Locate the cell with the specified text and output its (X, Y) center coordinate. 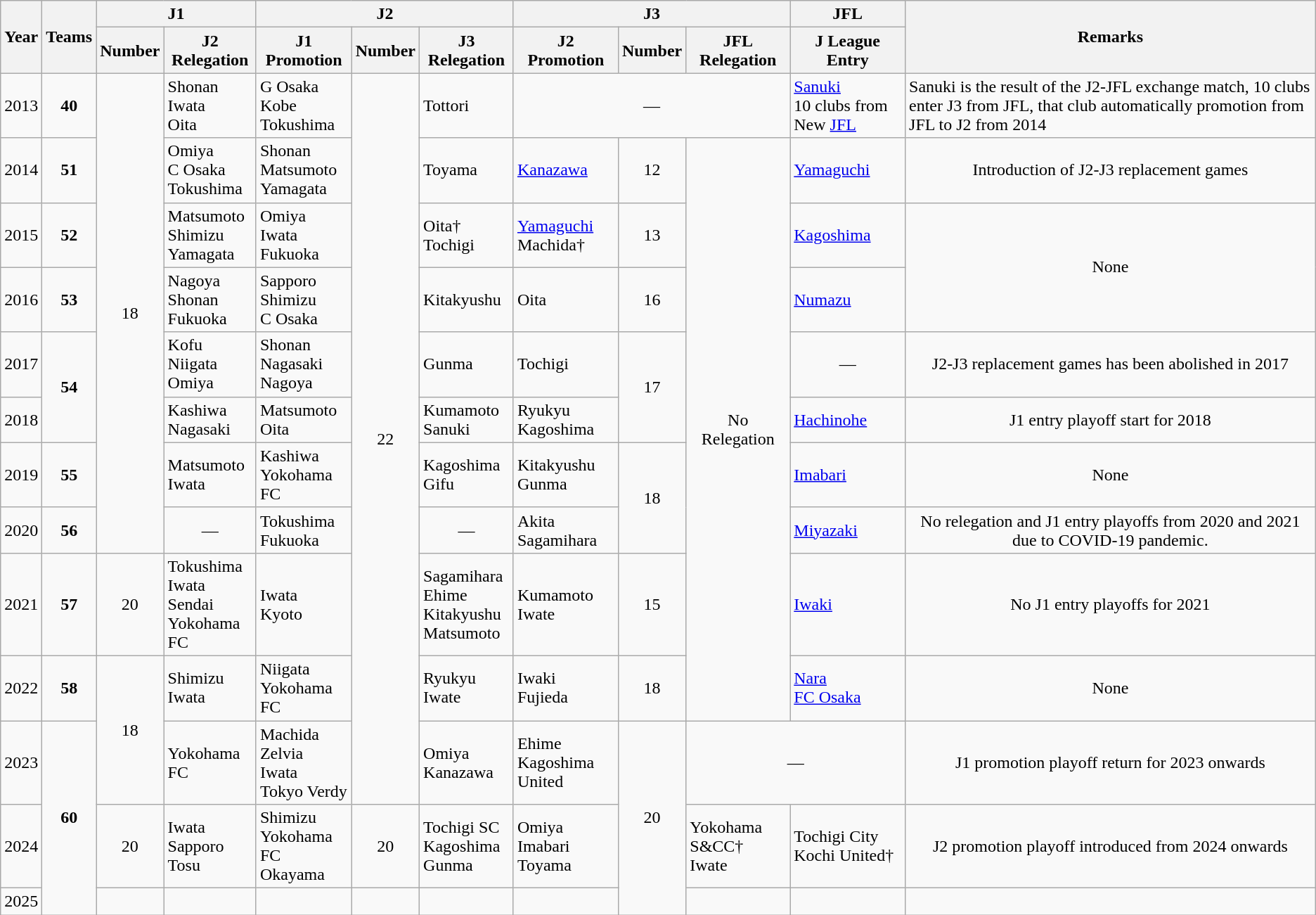
15 (652, 604)
KashiwaYokohama FC (304, 475)
2018 (21, 419)
Hachinohe (848, 419)
12 (652, 170)
ShonanNagasakiNagoya (304, 364)
2021 (21, 604)
Kanazawa (565, 170)
2023 (21, 762)
KumamotoIwate (565, 604)
KagoshimaGifu (467, 475)
MatsumotoIwata (209, 475)
54 (69, 387)
Introduction of J2-J3 replacement games (1111, 170)
J3 (651, 14)
J League Entry (848, 51)
51 (69, 170)
40 (69, 105)
AkitaSagamihara (565, 530)
2022 (21, 688)
ShonanMatsumotoYamagata (304, 170)
KumamotoSanuki (467, 419)
JFL (848, 14)
16 (652, 300)
KitakyushuGunma (565, 475)
ShimizuYokohama FCOkayama (304, 847)
J1 (176, 14)
No Relegation (738, 429)
22 (385, 439)
JFL Relegation (738, 51)
Oita (565, 300)
Teams (69, 37)
Tochigi SCKagoshimaGunma (467, 847)
IwataSapporoTosu (209, 847)
2016 (21, 300)
Yamaguchi (848, 170)
RyukyuIwate (467, 688)
Imabari (848, 475)
Year (21, 37)
Toyama (467, 170)
J2-J3 replacement games has been abolished in 2017 (1111, 364)
OmiyaIwataFukuoka (304, 235)
J2 (385, 14)
55 (69, 475)
J3 Relegation (467, 51)
NiigataYokohama FC (304, 688)
Oita†Tochigi (467, 235)
ShimizuIwata (209, 688)
OmiyaKanazawa (467, 762)
Yokohama FC (209, 762)
OmiyaImabariToyama (565, 847)
MatsumotoShimizuYamagata (209, 235)
ShonanIwataOita (209, 105)
2025 (21, 902)
IwakiFujieda (565, 688)
TokushimaIwataSendaiYokohama FC (209, 604)
No J1 entry playoffs for 2021 (1111, 604)
Sanuki is the result of the J2-JFL exchange match, 10 clubs enter J3 from JFL, that club automatically promotion from JFL to J2 from 2014 (1111, 105)
Numazu (848, 300)
Tochigi (565, 364)
EhimeKagoshima United (565, 762)
Machida ZelviaIwataTokyo Verdy (304, 762)
J1 promotion playoff return for 2023 onwards (1111, 762)
57 (69, 604)
Tochigi City Kochi United† (848, 847)
Remarks (1111, 37)
Miyazaki (848, 530)
Sanuki10 clubs from New JFL (848, 105)
Gunma (467, 364)
NaraFC Osaka (848, 688)
KofuNiigataOmiya (209, 364)
2017 (21, 364)
58 (69, 688)
Kagoshima (848, 235)
2024 (21, 847)
IwataKyoto (304, 604)
2019 (21, 475)
RyukyuKagoshima (565, 419)
52 (69, 235)
2013 (21, 105)
17 (652, 387)
OmiyaC OsakaTokushima (209, 170)
YamaguchiMachida† (565, 235)
SapporoShimizuC Osaka (304, 300)
MatsumotoOita (304, 419)
13 (652, 235)
56 (69, 530)
No relegation and J1 entry playoffs from 2020 and 2021 due to COVID-19 pandemic. (1111, 530)
J1 entry playoff start for 2018 (1111, 419)
NagoyaShonanFukuoka (209, 300)
Yokohama S&CC†Iwate (738, 847)
SagamiharaEhimeKitakyushuMatsumoto (467, 604)
2015 (21, 235)
J1 Promotion (304, 51)
KashiwaNagasaki (209, 419)
J2 Relegation (209, 51)
J2 Promotion (565, 51)
J2 promotion playoff introduced from 2024 onwards (1111, 847)
Iwaki (848, 604)
53 (69, 300)
60 (69, 817)
Tottori (467, 105)
TokushimaFukuoka (304, 530)
2020 (21, 530)
2014 (21, 170)
Kitakyushu (467, 300)
G OsakaKobeTokushima (304, 105)
